Output the [X, Y] coordinate of the center of the cell containing the given text.  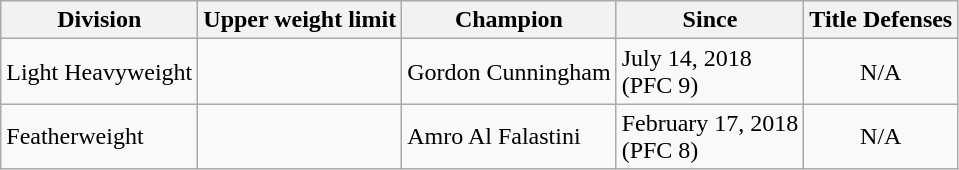
February 17, 2018(PFC 8) [710, 136]
Light Heavyweight [100, 72]
Title Defenses [881, 20]
Champion [509, 20]
Gordon Cunningham [509, 72]
Division [100, 20]
Amro Al Falastini [509, 136]
July 14, 2018(PFC 9) [710, 72]
Upper weight limit [300, 20]
Featherweight [100, 136]
Since [710, 20]
